Return [x, y] of the center of cell containing provided text 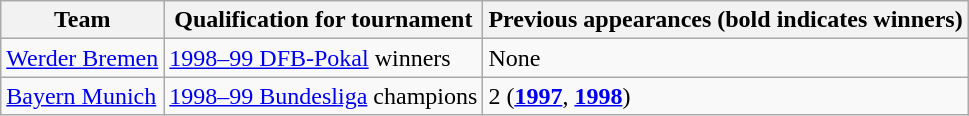
Team [82, 20]
1998–99 DFB-Pokal winners [324, 58]
None [726, 58]
Bayern Munich [82, 96]
1998–99 Bundesliga champions [324, 96]
2 (1997, 1998) [726, 96]
Werder Bremen [82, 58]
Qualification for tournament [324, 20]
Previous appearances (bold indicates winners) [726, 20]
